Determine the (X, Y) coordinate at the center of the cell enclosing the given text.  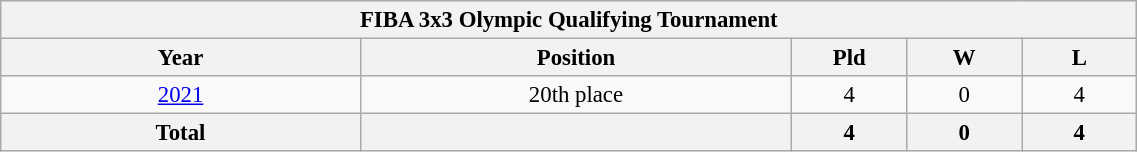
2021 (181, 95)
L (1080, 58)
Year (181, 58)
20th place (576, 95)
Pld (850, 58)
FIBA 3x3 Olympic Qualifying Tournament (569, 20)
W (964, 58)
Total (181, 133)
Position (576, 58)
